Pinpoint the cell where the given text exists, returning its (x, y) midpoint coordinate. 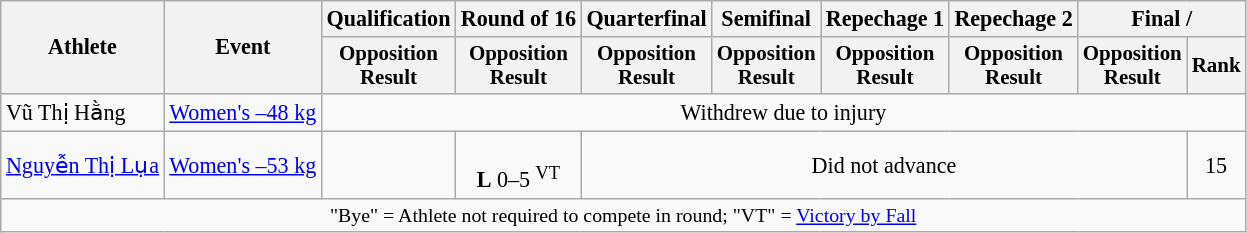
Final / (1162, 18)
Athlete (82, 47)
Quarterfinal (646, 18)
Repechage 1 (886, 18)
Vũ Thị Hằng (82, 112)
"Bye" = Athlete not required to compete in round; "VT" = Victory by Fall (624, 216)
Women's –53 kg (242, 164)
Withdrew due to injury (783, 112)
Event (242, 47)
15 (1216, 164)
Women's –48 kg (242, 112)
Round of 16 (519, 18)
L 0–5 VT (519, 164)
Repechage 2 (1014, 18)
Qualification (388, 18)
Nguyễn Thị Lụa (82, 164)
Did not advance (884, 164)
Rank (1216, 65)
Semifinal (766, 18)
